Return the (X, Y) coordinate for the center point of the cell that contains the specified text.  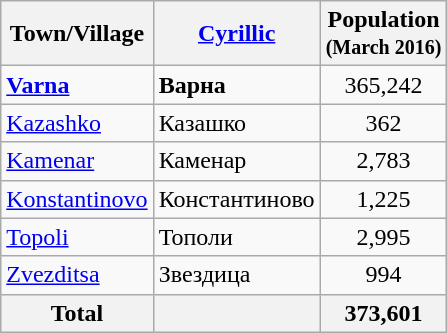
Total (77, 313)
Казашко (236, 123)
365,242 (384, 85)
Звездица (236, 275)
362 (384, 123)
Topoli (77, 237)
2,995 (384, 237)
2,783 (384, 161)
Zvezditsa (77, 275)
Cyrillic (236, 34)
Тополи (236, 237)
Kamenar (77, 161)
Каменар (236, 161)
Town/Village (77, 34)
Konstantinovo (77, 199)
Варна (236, 85)
1,225 (384, 199)
Population(March 2016) (384, 34)
994 (384, 275)
373,601 (384, 313)
Kazashko (77, 123)
Константиново (236, 199)
Varna (77, 85)
